Locate the cell with the specified text and output its [X, Y] center coordinate. 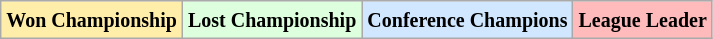
Lost Championship [272, 20]
League Leader [642, 20]
Conference Champions [468, 20]
Won Championship [92, 20]
